For the text-containing cell, return its midpoint in [x, y] coordinate format. 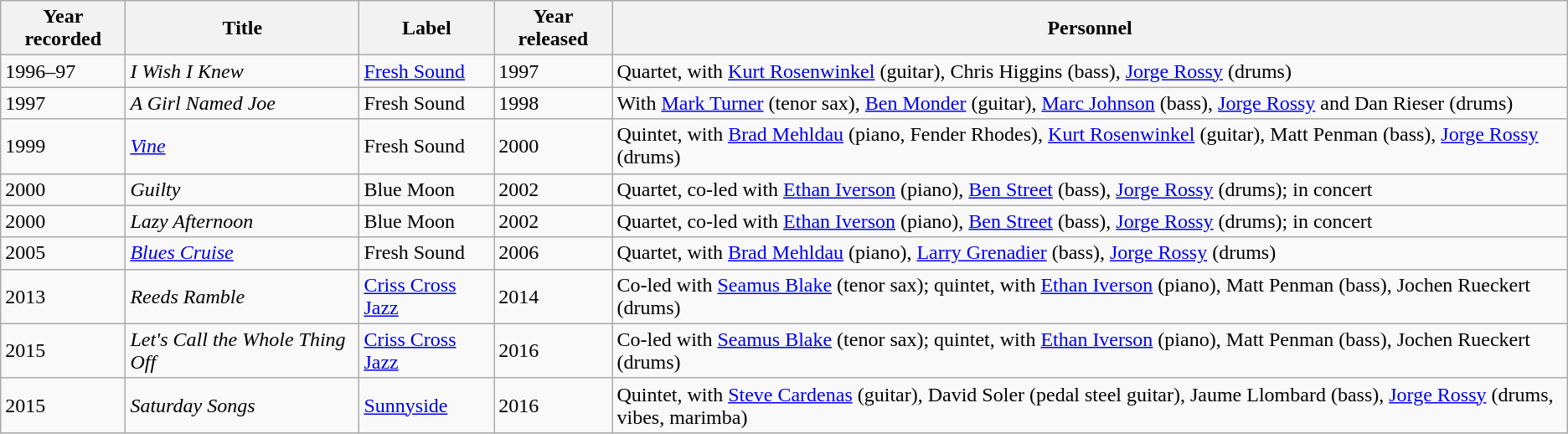
Quintet, with Brad Mehldau (piano, Fender Rhodes), Kurt Rosenwinkel (guitar), Matt Penman (bass), Jorge Rossy (drums) [1090, 146]
Sunnyside [427, 406]
Blues Cruise [243, 253]
2005 [64, 253]
1999 [64, 146]
Reeds Ramble [243, 297]
Year released [553, 28]
Lazy Afternoon [243, 221]
1998 [553, 103]
1996–97 [64, 71]
With Mark Turner (tenor sax), Ben Monder (guitar), Marc Johnson (bass), Jorge Rossy and Dan Rieser (drums) [1090, 103]
Year recorded [64, 28]
Saturday Songs [243, 406]
Quartet, with Kurt Rosenwinkel (guitar), Chris Higgins (bass), Jorge Rossy (drums) [1090, 71]
Vine [243, 146]
I Wish I Knew [243, 71]
Title [243, 28]
2013 [64, 297]
Label [427, 28]
A Girl Named Joe [243, 103]
Quartet, with Brad Mehldau (piano), Larry Grenadier (bass), Jorge Rossy (drums) [1090, 253]
2014 [553, 297]
Quintet, with Steve Cardenas (guitar), David Soler (pedal steel guitar), Jaume Llombard (bass), Jorge Rossy (drums, vibes, marimba) [1090, 406]
Let's Call the Whole Thing Off [243, 350]
Guilty [243, 189]
Personnel [1090, 28]
2006 [553, 253]
